Return the [X, Y] coordinate for the center point of the cell that contains the specified text.  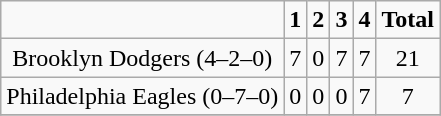
3 [342, 20]
4 [364, 20]
Brooklyn Dodgers (4–2–0) [142, 58]
2 [318, 20]
21 [408, 58]
Total [408, 20]
Philadelphia Eagles (0–7–0) [142, 96]
1 [296, 20]
